Search for the cell housing the specified text and yield its (X, Y) center coordinate. 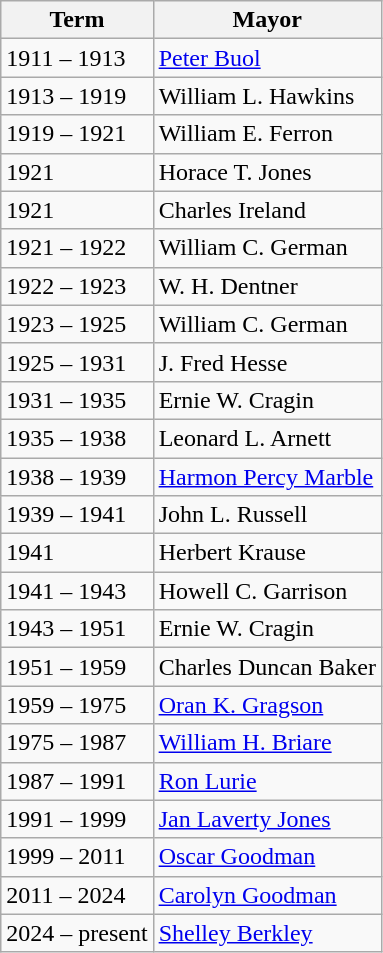
Ron Lurie (267, 781)
Charles Duncan Baker (267, 667)
1951 – 1959 (77, 667)
W. H. Dentner (267, 286)
1941 (77, 553)
John L. Russell (267, 515)
2011 – 2024 (77, 895)
Howell C. Garrison (267, 591)
1922 – 1923 (77, 286)
1991 – 1999 (77, 819)
1919 – 1921 (77, 134)
Jan Laverty Jones (267, 819)
William H. Briare (267, 743)
1913 – 1919 (77, 96)
1999 – 2011 (77, 857)
1939 – 1941 (77, 515)
1911 – 1913 (77, 58)
Horace T. Jones (267, 172)
Oran K. Gragson (267, 705)
1935 – 1938 (77, 438)
Harmon Percy Marble (267, 477)
J. Fred Hesse (267, 362)
Oscar Goodman (267, 857)
Mayor (267, 20)
2024 – present (77, 933)
1931 – 1935 (77, 400)
Charles Ireland (267, 210)
1975 – 1987 (77, 743)
William L. Hawkins (267, 96)
Shelley Berkley (267, 933)
William E. Ferron (267, 134)
1925 – 1931 (77, 362)
Carolyn Goodman (267, 895)
Peter Buol (267, 58)
1943 – 1951 (77, 629)
1938 – 1939 (77, 477)
Herbert Krause (267, 553)
1923 – 1925 (77, 324)
1987 – 1991 (77, 781)
Term (77, 20)
1941 – 1943 (77, 591)
1959 – 1975 (77, 705)
1921 – 1922 (77, 248)
Leonard L. Arnett (267, 438)
